Scan for the cell matching the given text and deliver its [x, y] coordinate at center. 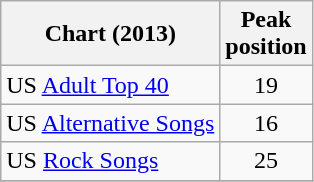
US Rock Songs [110, 161]
25 [266, 161]
16 [266, 123]
Peakposition [266, 34]
19 [266, 85]
US Alternative Songs [110, 123]
US Adult Top 40 [110, 85]
Chart (2013) [110, 34]
